Output the [X, Y] coordinate of the center of the cell containing the given text.  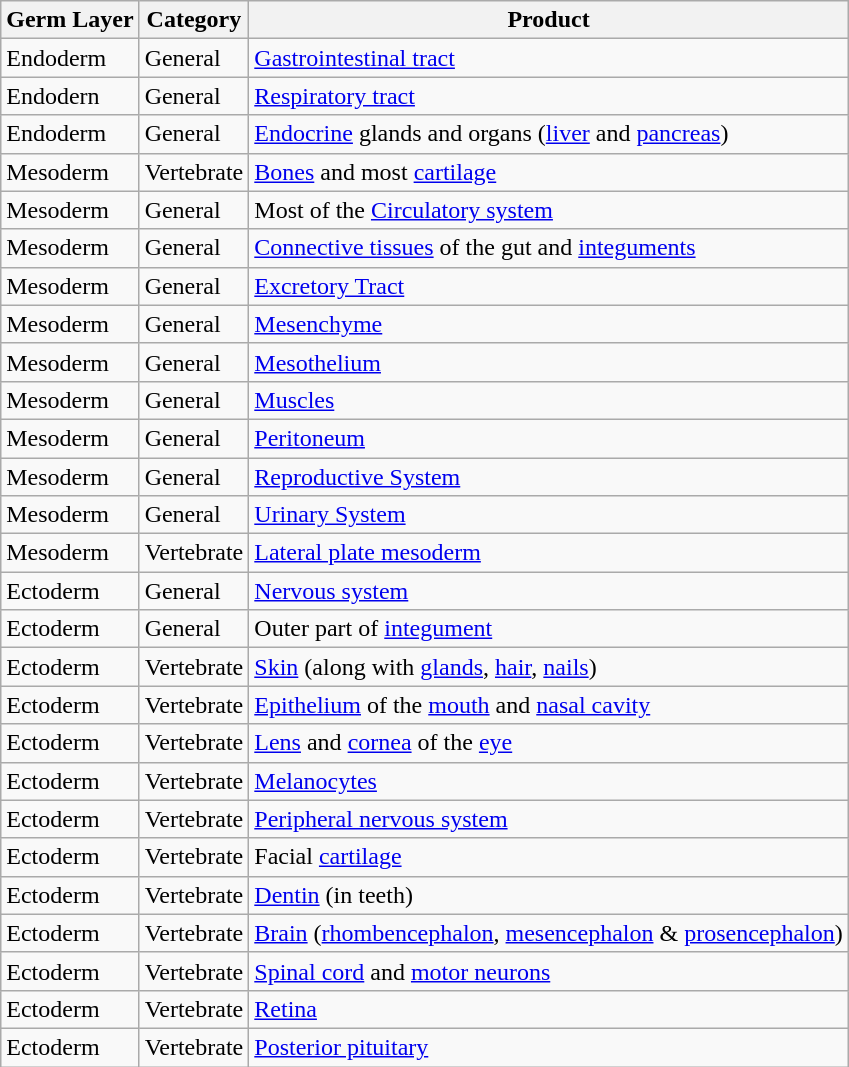
Category [194, 20]
Reproductive System [549, 477]
Facial cartilage [549, 857]
Germ Layer [70, 20]
Endodern [70, 96]
Excretory Tract [549, 286]
Endocrine glands and organs (liver and pancreas) [549, 134]
Lateral plate mesoderm [549, 553]
Respiratory tract [549, 96]
Melanocytes [549, 781]
Outer part of integument [549, 629]
Brain (rhombencephalon, mesencephalon & prosencephalon) [549, 933]
Mesenchyme [549, 324]
Muscles [549, 400]
Retina [549, 1009]
Nervous system [549, 591]
Dentin (in teeth) [549, 895]
Skin (along with glands, hair, nails) [549, 667]
Peritoneum [549, 438]
Peripheral nervous system [549, 819]
Urinary System [549, 515]
Gastrointestinal tract [549, 58]
Connective tissues of the gut and integuments [549, 248]
Epithelium of the mouth and nasal cavity [549, 705]
Posterior pituitary [549, 1047]
Lens and cornea of the eye [549, 743]
Product [549, 20]
Bones and most cartilage [549, 172]
Spinal cord and motor neurons [549, 971]
Most of the Circulatory system [549, 210]
Mesothelium [549, 362]
